Output the [X, Y] coordinate of the center of the cell containing the given text.  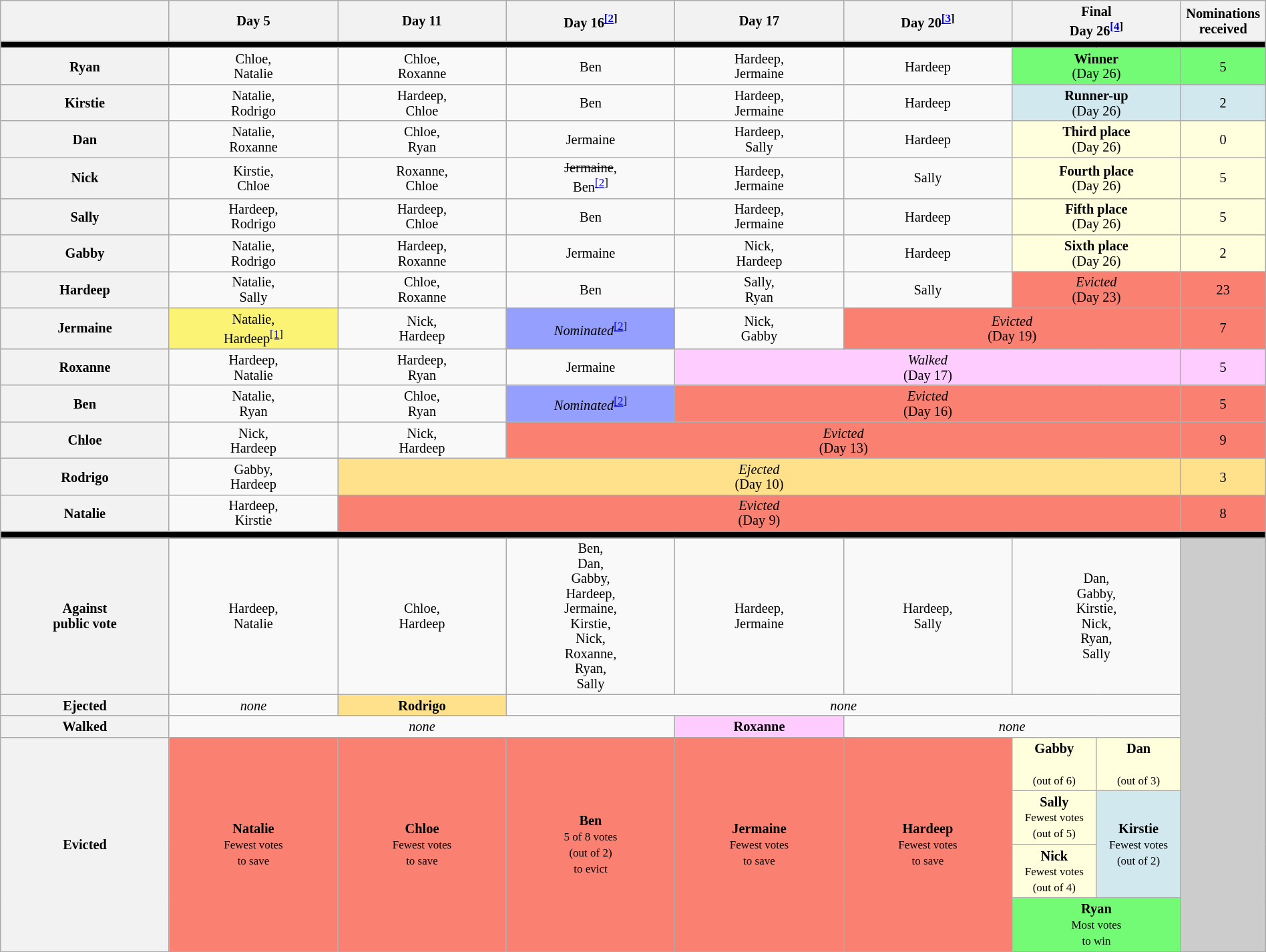
Evicted(Day 16) [928, 403]
Natalie,Roxanne [253, 139]
Gabby,Hardeep [253, 477]
3 [1223, 477]
0 [1223, 139]
Hardeep,Chloe [422, 103]
Dan [85, 139]
Evicted [85, 844]
Ben,Dan,Gabby,Hardeep,Jermaine,Kirstie,Nick,Roxanne,Ryan,Sally [590, 616]
Natalie,Ryan [253, 403]
Ben5 of 8 votes(out of 2)to evict [590, 844]
Ejected [85, 705]
Roxanne,Chloe [422, 178]
Hardeep,Rodrigo [253, 216]
Chloe,Hardeep [422, 616]
23 [1223, 290]
9 [1223, 441]
Third place(Day 26) [1096, 139]
Evicted(Day 23) [1096, 290]
ChloeFewest votesto save [422, 844]
Nick [85, 178]
Runner-up(Day 26) [1096, 103]
Chloe,Natalie [253, 65]
Chloe [85, 441]
Day 16[2] [590, 20]
Natalie,Sally [253, 290]
Fourth place(Day 26) [1096, 178]
JermaineFewest votesto save [759, 844]
Winner(Day 26) [1096, 65]
NickFewest votes(out of 4) [1054, 871]
Day 5 [253, 20]
Natalie,Hardeep[1] [253, 328]
FinalDay 26[4] [1096, 20]
Kirstie [85, 103]
Day 17 [759, 20]
Nominationsreceived [1223, 20]
Chloe, Roxanne [422, 65]
8 [1223, 513]
Evicted(Day 9) [759, 513]
Hardeep,Roxanne [422, 254]
Jermaine,Ben[2] [590, 178]
RyanMost votesto win [1096, 925]
Ejected(Day 10) [759, 477]
HardeepFewest votesto save [927, 844]
Sally,Ryan [759, 290]
Day 11 [422, 20]
Nick,Gabby [759, 328]
Evicted(Day 13) [843, 441]
Chloe,Roxanne [422, 290]
Hardeep,Kirstie [253, 513]
Hardeep,Ryan [422, 367]
Evicted(Day 19) [1012, 328]
Hardeep, Chloe [422, 216]
Sixth place(Day 26) [1096, 254]
SallyFewest votes(out of 5) [1054, 817]
Againstpublic vote [85, 616]
NatalieFewest votesto save [253, 844]
Day 20[3] [927, 20]
Gabby [85, 254]
KirstieFewest votes(out of 2) [1138, 844]
7 [1223, 328]
Natalie [85, 513]
Fifth place(Day 26) [1096, 216]
Ryan [85, 65]
Walked(Day 17) [928, 367]
Kirstie,Chloe [253, 178]
Gabby(out of 6) [1054, 764]
Walked [85, 726]
Dan(out of 3) [1138, 764]
Dan,Gabby,Kirstie,Nick,Ryan,Sally [1096, 616]
